From the cell containing the given text, extract its center point as (X, Y) coordinate. 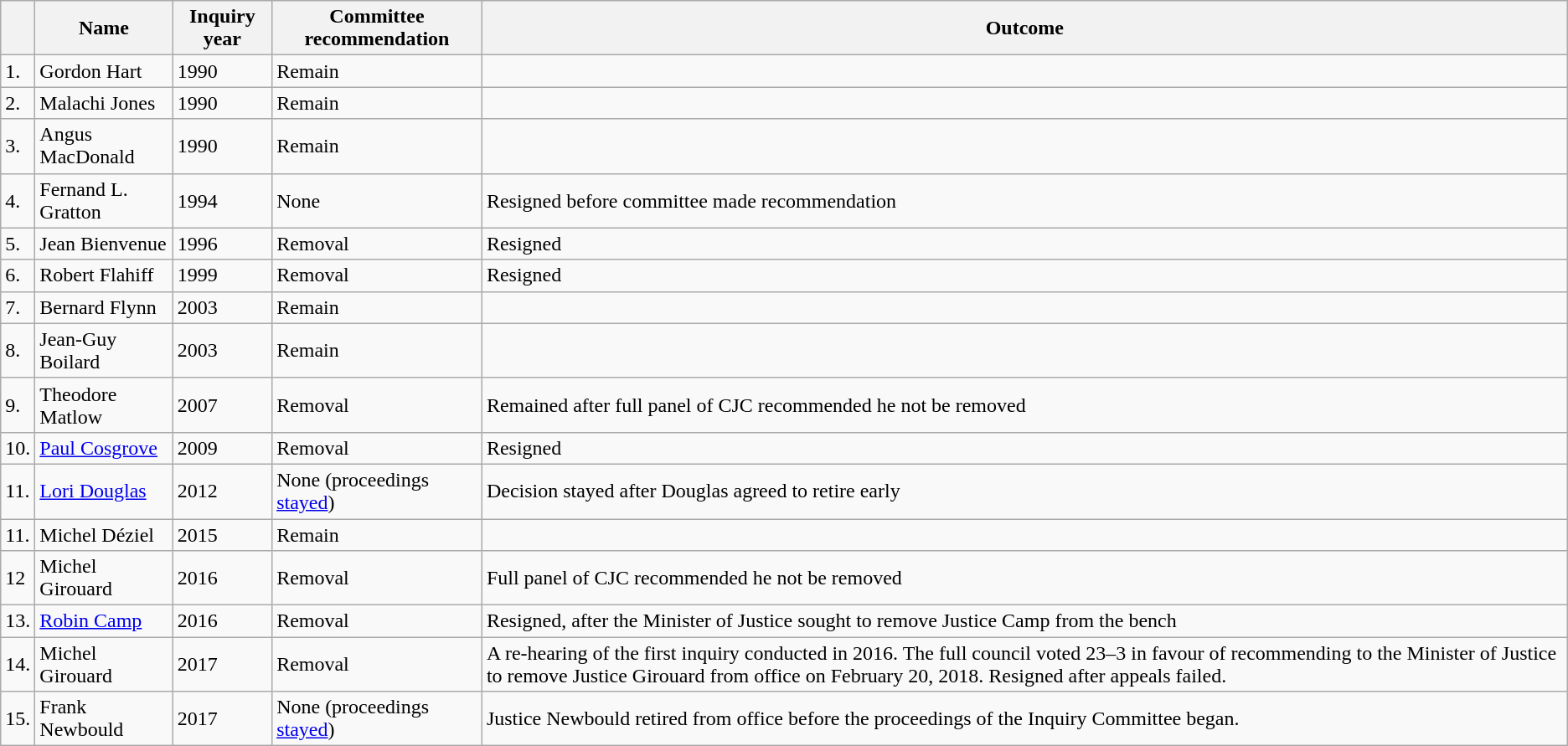
4. (18, 201)
Resigned, after the Minister of Justice sought to remove Justice Camp from the bench (1024, 621)
15. (18, 718)
Outcome (1024, 28)
Jean-Guy Boilard (104, 350)
Michel Déziel (104, 535)
Jean Bienvenue (104, 244)
14. (18, 665)
Malachi Jones (104, 103)
10. (18, 448)
Robert Flahiff (104, 275)
Paul Cosgrove (104, 448)
Gordon Hart (104, 71)
Justice Newbould retired from office before the proceedings of the Inquiry Committee began. (1024, 718)
Robin Camp (104, 621)
1999 (222, 275)
2015 (222, 535)
Lori Douglas (104, 491)
13. (18, 621)
Committee recommendation (377, 28)
2007 (222, 405)
9. (18, 405)
1994 (222, 201)
7. (18, 307)
Frank Newbould (104, 718)
Name (104, 28)
3. (18, 146)
Full panel of CJC recommended he not be removed (1024, 578)
Bernard Flynn (104, 307)
Inquiry year (222, 28)
Fernand L. Gratton (104, 201)
Resigned before committee made recommendation (1024, 201)
Remained after full panel of CJC recommended he not be removed (1024, 405)
2. (18, 103)
8. (18, 350)
2009 (222, 448)
1. (18, 71)
12 (18, 578)
2012 (222, 491)
Decision stayed after Douglas agreed to retire early (1024, 491)
Angus MacDonald (104, 146)
5. (18, 244)
None (377, 201)
Theodore Matlow (104, 405)
1996 (222, 244)
6. (18, 275)
